Return the (X, Y) coordinate for the center point of the cell that contains the specified text.  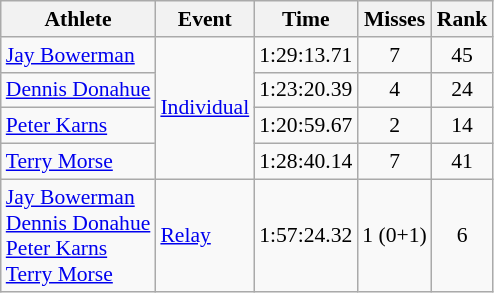
Rank (462, 19)
Time (306, 19)
1 (0+1) (394, 235)
1:29:13.71 (306, 55)
41 (462, 162)
Athlete (78, 19)
1:57:24.32 (306, 235)
1:20:59.67 (306, 126)
6 (462, 235)
45 (462, 55)
Relay (204, 235)
1:28:40.14 (306, 162)
Jay BowermanDennis DonahuePeter KarnsTerry Morse (78, 235)
24 (462, 90)
Misses (394, 19)
Dennis Donahue (78, 90)
Jay Bowerman (78, 55)
Peter Karns (78, 126)
2 (394, 126)
Event (204, 19)
14 (462, 126)
4 (394, 90)
1:23:20.39 (306, 90)
Individual (204, 108)
Terry Morse (78, 162)
